Return the (x, y) coordinate for the center point of the cell that contains the specified text.  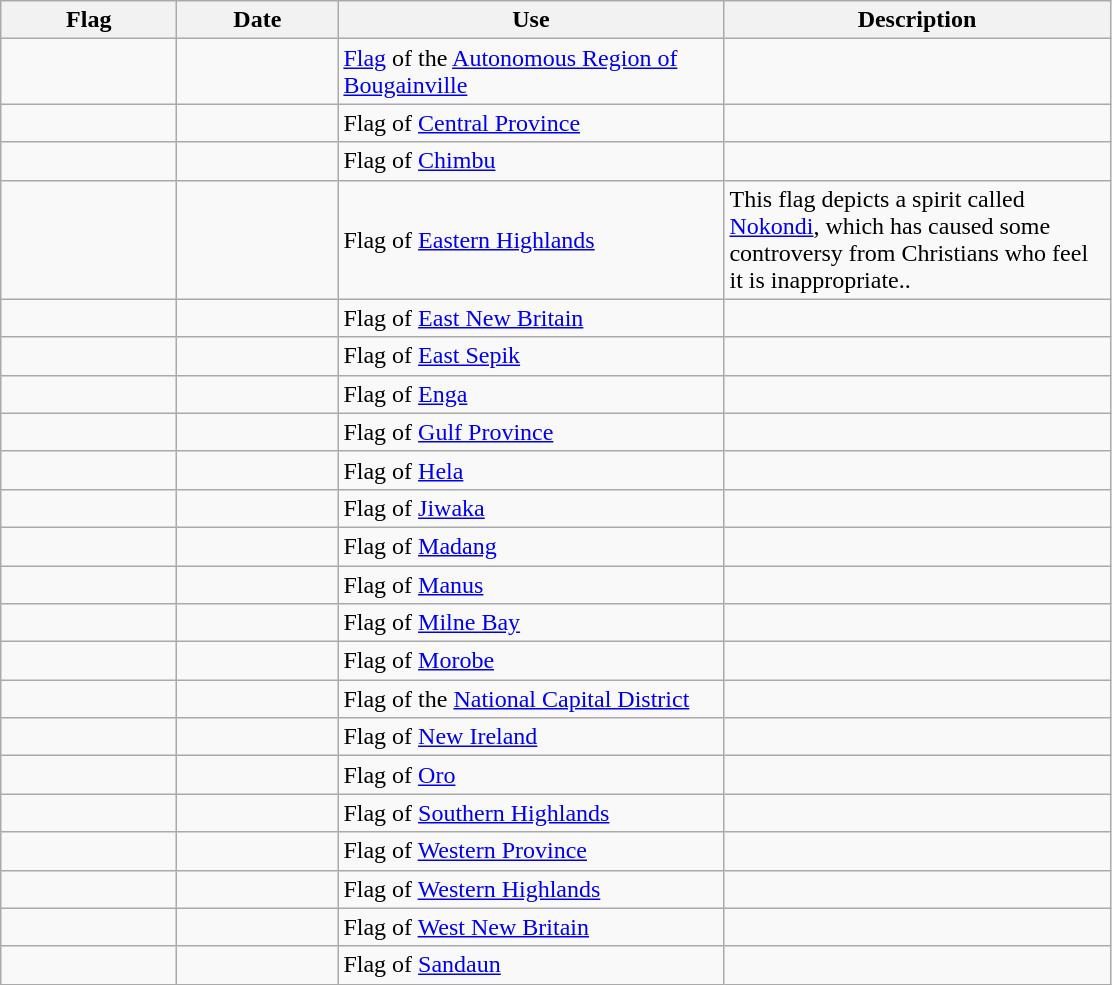
Flag of Western Highlands (531, 889)
Description (917, 20)
Flag of Central Province (531, 123)
Flag of Enga (531, 394)
Date (258, 20)
This flag depicts a spirit called Nokondi, which has caused some controversy from Christians who feel it is inappropriate.. (917, 240)
Flag of Oro (531, 775)
Flag of Hela (531, 470)
Flag of Madang (531, 546)
Flag of West New Britain (531, 927)
Flag of East Sepik (531, 356)
Flag of East New Britain (531, 318)
Flag of Morobe (531, 661)
Flag of Jiwaka (531, 508)
Flag (89, 20)
Flag of Eastern Highlands (531, 240)
Flag of Gulf Province (531, 432)
Flag of the National Capital District (531, 699)
Flag of Chimbu (531, 161)
Flag of Southern Highlands (531, 813)
Flag of Milne Bay (531, 623)
Flag of Manus (531, 585)
Flag of Western Province (531, 851)
Flag of New Ireland (531, 737)
Flag of the Autonomous Region of Bougainville (531, 72)
Use (531, 20)
Flag of Sandaun (531, 965)
